Locate the cell with the specified text and output its [X, Y] center coordinate. 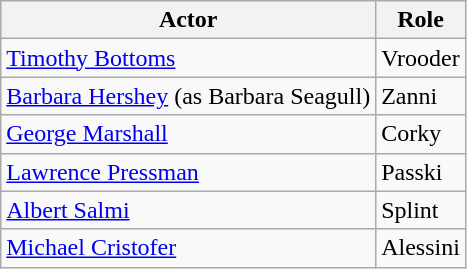
Passki [421, 172]
Role [421, 20]
Timothy Bottoms [188, 58]
Corky [421, 134]
Actor [188, 20]
George Marshall [188, 134]
Albert Salmi [188, 210]
Lawrence Pressman [188, 172]
Splint [421, 210]
Zanni [421, 96]
Alessini [421, 248]
Barbara Hershey (as Barbara Seagull) [188, 96]
Vrooder [421, 58]
Michael Cristofer [188, 248]
